Pinpoint the cell where the given text exists, returning its (x, y) midpoint coordinate. 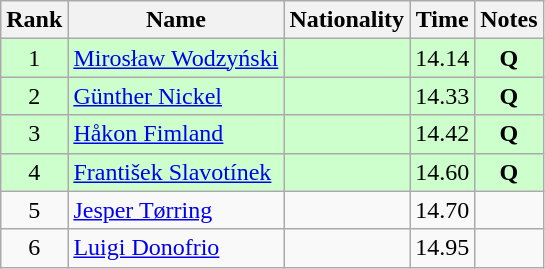
3 (34, 134)
14.33 (442, 96)
Günther Nickel (176, 96)
Håkon Fimland (176, 134)
14.95 (442, 248)
Time (442, 20)
14.14 (442, 58)
Luigi Donofrio (176, 248)
Jesper Tørring (176, 210)
Mirosław Wodzyński (176, 58)
14.70 (442, 210)
1 (34, 58)
František Slavotínek (176, 172)
Rank (34, 20)
6 (34, 248)
Name (176, 20)
14.60 (442, 172)
Nationality (347, 20)
14.42 (442, 134)
4 (34, 172)
5 (34, 210)
Notes (509, 20)
2 (34, 96)
